Locate the cell with the specified text and output its [x, y] center coordinate. 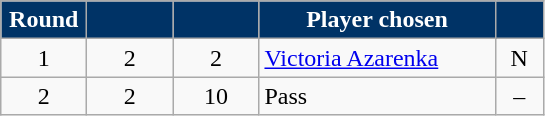
Player chosen [377, 20]
– [520, 96]
1 [44, 58]
Pass [377, 96]
N [520, 58]
10 [216, 96]
Round [44, 20]
Victoria Azarenka [377, 58]
